Search for the cell housing the specified text and yield its (x, y) center coordinate. 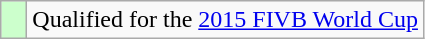
Qualified for the 2015 FIVB World Cup (226, 20)
